Find where the given text appears and provide that cell's center as [x, y] coordinate. 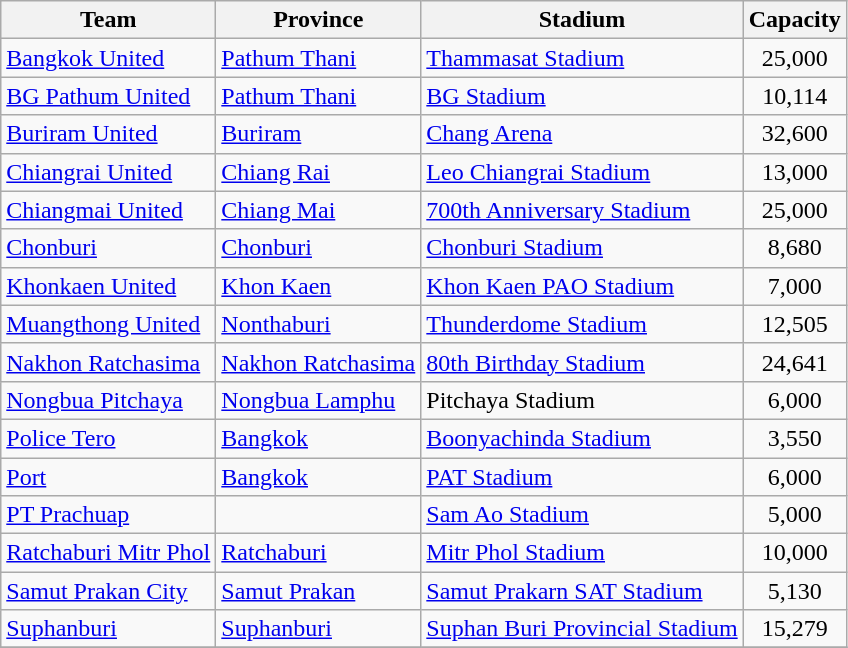
Chiang Mai [318, 210]
Chonburi Stadium [582, 248]
Khonkaen United [108, 286]
12,505 [794, 324]
8,680 [794, 248]
Thunderdome Stadium [582, 324]
700th Anniversary Stadium [582, 210]
80th Birthday Stadium [582, 362]
Ratchaburi Mitr Phol [108, 553]
Sam Ao Stadium [582, 515]
Muangthong United [108, 324]
Pitchaya Stadium [582, 400]
Samut Prakan City [108, 591]
24,641 [794, 362]
Buriram [318, 134]
Team [108, 20]
Khon Kaen PAO Stadium [582, 286]
BG Stadium [582, 96]
Samut Prakan [318, 591]
Nongbua Pitchaya [108, 400]
Port [108, 477]
Stadium [582, 20]
Chiangmai United [108, 210]
Capacity [794, 20]
Samut Prakarn SAT Stadium [582, 591]
Thammasat Stadium [582, 58]
Leo Chiangrai Stadium [582, 172]
Police Tero [108, 438]
Chiang Rai [318, 172]
Buriram United [108, 134]
3,550 [794, 438]
Mitr Phol Stadium [582, 553]
Bangkok United [108, 58]
10,114 [794, 96]
Chiangrai United [108, 172]
Chang Arena [582, 134]
PT Prachuap [108, 515]
PAT Stadium [582, 477]
Province [318, 20]
10,000 [794, 553]
32,600 [794, 134]
Boonyachinda Stadium [582, 438]
Suphan Buri Provincial Stadium [582, 629]
13,000 [794, 172]
5,130 [794, 591]
7,000 [794, 286]
5,000 [794, 515]
Nonthaburi [318, 324]
Khon Kaen [318, 286]
Ratchaburi [318, 553]
Nongbua Lamphu [318, 400]
BG Pathum United [108, 96]
15,279 [794, 629]
